Determine the (x, y) coordinate at the center of the cell enclosing the given text.  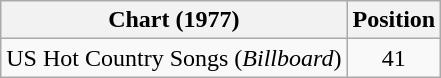
US Hot Country Songs (Billboard) (174, 58)
Chart (1977) (174, 20)
41 (394, 58)
Position (394, 20)
